Return (x, y) of the center of cell containing provided text 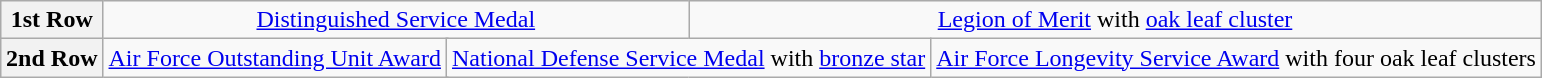
1st Row (52, 20)
2nd Row (52, 58)
Air Force Longevity Service Award with four oak leaf clusters (1236, 58)
Legion of Merit with oak leaf cluster (1116, 20)
Distinguished Service Medal (396, 20)
Air Force Outstanding Unit Award (274, 58)
National Defense Service Medal with bronze star (688, 58)
